Search for the cell housing the specified text and yield its [X, Y] center coordinate. 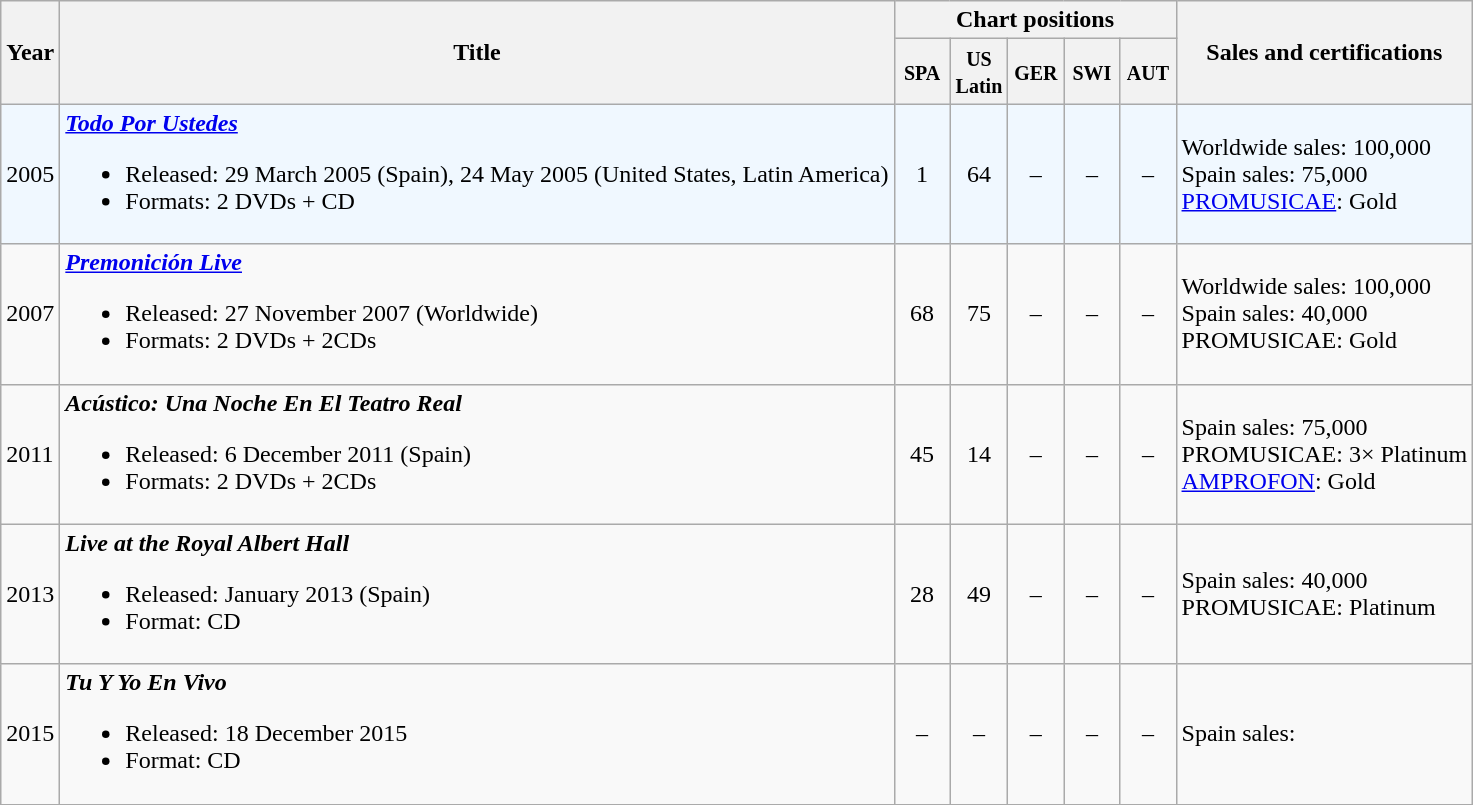
Premonición LiveReleased: 27 November 2007 (Worldwide)Formats: 2 DVDs + 2CDs [477, 314]
75 [979, 314]
2013 [30, 594]
28 [922, 594]
AUT [1148, 72]
2015 [30, 734]
Todo Por UstedesReleased: 29 March 2005 (Spain), 24 May 2005 (United States, Latin America)Formats: 2 DVDs + CD [477, 174]
Live at the Royal Albert HallReleased: January 2013 (Spain)Format: CD [477, 594]
SWI [1092, 72]
Spain sales: 40,000PROMUSICAE: Platinum [1324, 594]
Acústico: Una Noche En El Teatro RealReleased: 6 December 2011 (Spain)Formats: 2 DVDs + 2CDs [477, 454]
2005 [30, 174]
Spain sales: [1324, 734]
Spain sales: 75,000PROMUSICAE: 3× PlatinumAMPROFON: Gold [1324, 454]
Sales and certifications [1324, 52]
2007 [30, 314]
49 [979, 594]
68 [922, 314]
Chart positions [1035, 20]
Tu Y Yo En Vivo Released: 18 December 2015Format: CD [477, 734]
2011 [30, 454]
GER [1036, 72]
SPA [922, 72]
64 [979, 174]
1 [922, 174]
Worldwide sales: 100,000 Spain sales: 40,000PROMUSICAE: Gold [1324, 314]
Worldwide sales: 100,000Spain sales: 75,000PROMUSICAE: Gold [1324, 174]
45 [922, 454]
US Latin [979, 72]
14 [979, 454]
Year [30, 52]
Title [477, 52]
